For the text-containing cell, return its midpoint in [x, y] coordinate format. 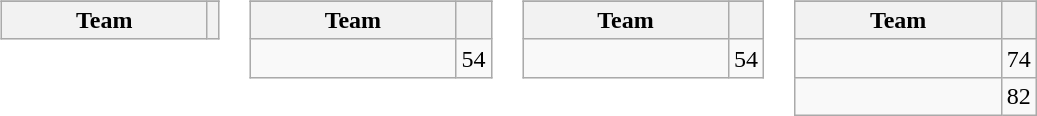
82 [1018, 96]
74 [1018, 58]
